Determine the [x, y] coordinate at the center of the cell enclosing the given text.  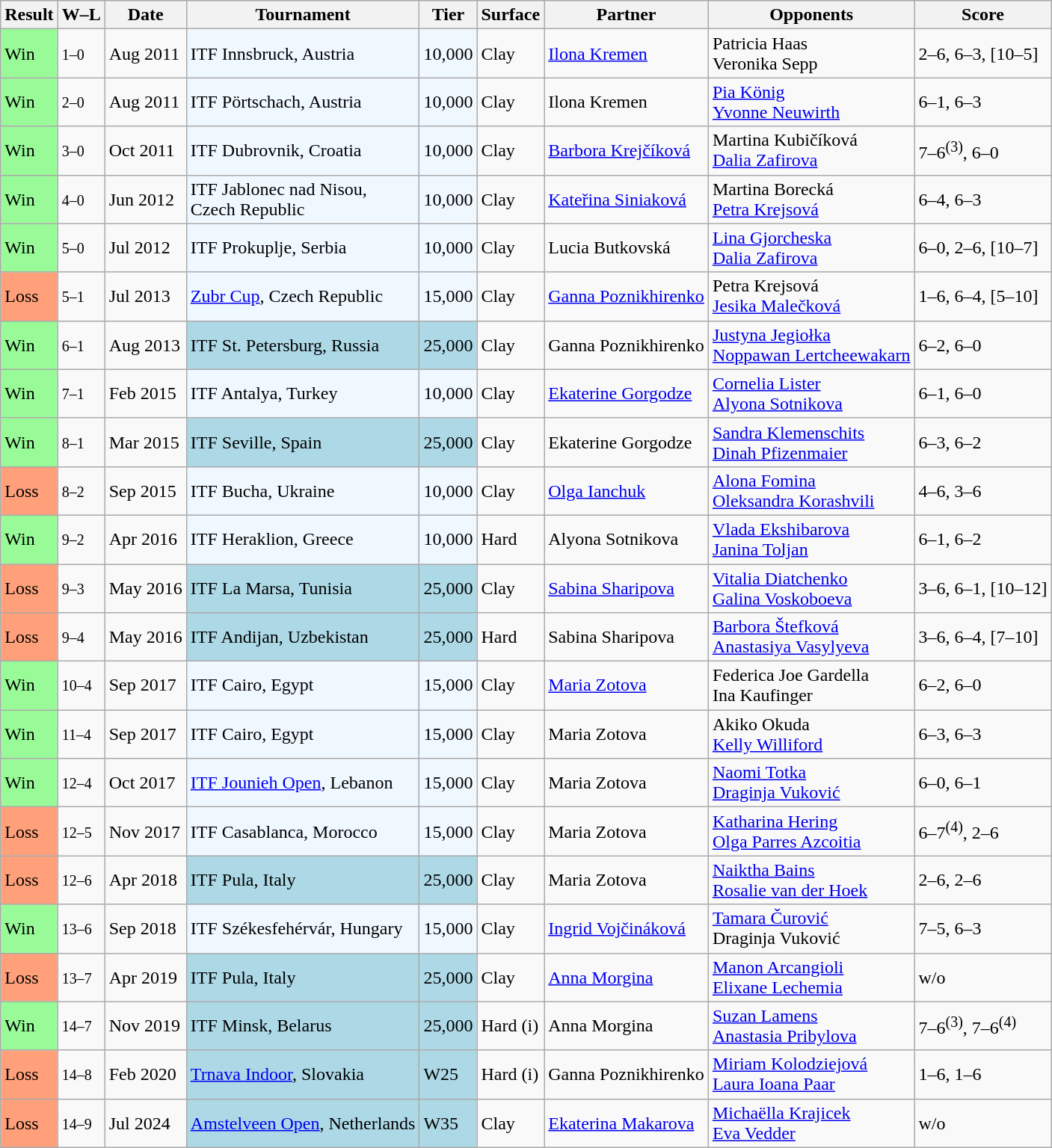
W25 [449, 1075]
Patricia Haas Veronika Sepp [811, 54]
4–0 [81, 199]
Miriam Kolodziejová Laura Ioana Paar [811, 1075]
6–3, 6–3 [982, 734]
Vlada Ekshibarova Janina Toljan [811, 540]
3–6, 6–4, [7–10] [982, 637]
Feb 2020 [145, 1075]
Ekaterina Makarova [627, 1123]
Barbora Štefková Anastasiya Vasylyeva [811, 637]
2–6, 2–6 [982, 880]
Sep 2015 [145, 490]
Apr 2016 [145, 540]
Manon Arcangioli Elixane Lechemia [811, 978]
Lina Gjorcheska Dalia Zafirova [811, 248]
Jul 2013 [145, 296]
7–1 [81, 393]
Apr 2019 [145, 978]
Nov 2019 [145, 1025]
8–2 [81, 490]
Jun 2012 [145, 199]
Vitalia Diatchenko Galina Voskoboeva [811, 587]
Trnava Indoor, Slovakia [303, 1075]
4–6, 3–6 [982, 490]
Justyna Jegiołka Noppawan Lertcheewakarn [811, 345]
Katharina Hering Olga Parres Azcoitia [811, 831]
6–7(4), 2–6 [982, 831]
Barbora Krejčíková [627, 151]
Akiko Okuda Kelly Williford [811, 734]
ITF Seville, Spain [303, 442]
Federica Joe Gardella Ina Kaufinger [811, 686]
Partner [627, 15]
6–3, 6–2 [982, 442]
5–1 [81, 296]
5–0 [81, 248]
7–6(3), 7–6(4) [982, 1025]
ITF Prokuplje, Serbia [303, 248]
9–2 [81, 540]
ITF Dubrovnik, Croatia [303, 151]
6–4, 6–3 [982, 199]
Naiktha Bains Rosalie van der Hoek [811, 880]
Michaëlla Krajicek Eva Vedder [811, 1123]
Tamara Čurović Draginja Vuković [811, 928]
12–4 [81, 783]
Jul 2012 [145, 248]
Sep 2018 [145, 928]
Mar 2015 [145, 442]
1–6, 6–4, [5–10] [982, 296]
ITF Pörtschach, Austria [303, 102]
ITF Andijan, Uzbekistan [303, 637]
Tournament [303, 15]
9–4 [81, 637]
Alona Fomina Oleksandra Korashvili [811, 490]
9–3 [81, 587]
W35 [449, 1123]
Amstelveen Open, Netherlands [303, 1123]
12–5 [81, 831]
ITF Bucha, Ukraine [303, 490]
ITF Innsbruck, Austria [303, 54]
Tier [449, 15]
Sandra Klemenschits Dinah Pfizenmaier [811, 442]
Zubr Cup, Czech Republic [303, 296]
13–6 [81, 928]
Alyona Sotnikova [627, 540]
Oct 2011 [145, 151]
11–4 [81, 734]
Kateřina Siniaková [627, 199]
Martina Kubičíková Dalia Zafirova [811, 151]
Score [982, 15]
Olga Ianchuk [627, 490]
7–5, 6–3 [982, 928]
13–7 [81, 978]
1–0 [81, 54]
6–0, 6–1 [982, 783]
12–6 [81, 880]
Nov 2017 [145, 831]
1–6, 1–6 [982, 1075]
Date [145, 15]
Naomi Totka Draginja Vuković [811, 783]
6–1, 6–0 [982, 393]
3–0 [81, 151]
Martina Borecká Petra Krejsová [811, 199]
Pia König Yvonne Neuwirth [811, 102]
Oct 2017 [145, 783]
Result [29, 15]
ITF Heraklion, Greece [303, 540]
ITF Minsk, Belarus [303, 1025]
8–1 [81, 442]
2–0 [81, 102]
W–L [81, 15]
Petra Krejsová Jesika Malečková [811, 296]
14–8 [81, 1075]
Suzan Lamens Anastasia Pribylova [811, 1025]
ITF La Marsa, Tunisia [303, 587]
Opponents [811, 15]
6–1, 6–3 [982, 102]
6–1, 6–2 [982, 540]
Feb 2015 [145, 393]
ITF Jounieh Open, Lebanon [303, 783]
ITF Antalya, Turkey [303, 393]
3–6, 6–1, [10–12] [982, 587]
ITF Székesfehérvár, Hungary [303, 928]
10–4 [81, 686]
Jul 2024 [145, 1123]
ITF Casablanca, Morocco [303, 831]
ITF Jablonec nad Nisou, Czech Republic [303, 199]
Lucia Butkovská [627, 248]
Aug 2013 [145, 345]
Apr 2018 [145, 880]
2–6, 6–3, [10–5] [982, 54]
Surface [511, 15]
6–0, 2–6, [10–7] [982, 248]
7–6(3), 6–0 [982, 151]
ITF St. Petersburg, Russia [303, 345]
Ingrid Vojčináková [627, 928]
14–7 [81, 1025]
Cornelia Lister Alyona Sotnikova [811, 393]
6–1 [81, 345]
14–9 [81, 1123]
